Detect which cell encompasses the target text, then output its (X, Y) center coordinate. 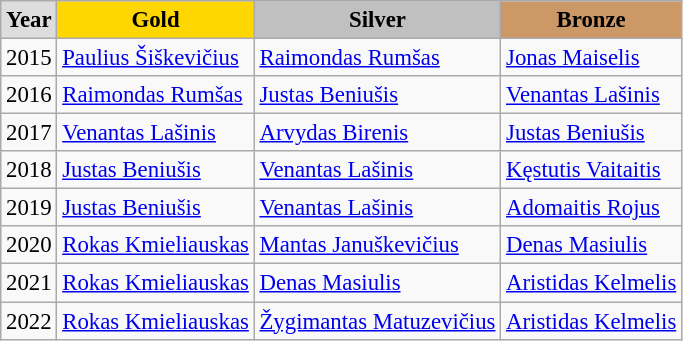
2019 (29, 208)
Gold (156, 20)
Silver (378, 20)
2016 (29, 95)
Paulius Šiškevičius (156, 58)
2017 (29, 133)
Jonas Maiselis (592, 58)
Bronze (592, 20)
Adomaitis Rojus (592, 208)
2021 (29, 283)
Arvydas Birenis (378, 133)
Year (29, 20)
Žygimantas Matuzevičius (378, 321)
2018 (29, 170)
2022 (29, 321)
2020 (29, 245)
Mantas Januškevičius (378, 245)
Kęstutis Vaitaitis (592, 170)
2015 (29, 58)
